From the cell containing the given text, extract its center point as (X, Y) coordinate. 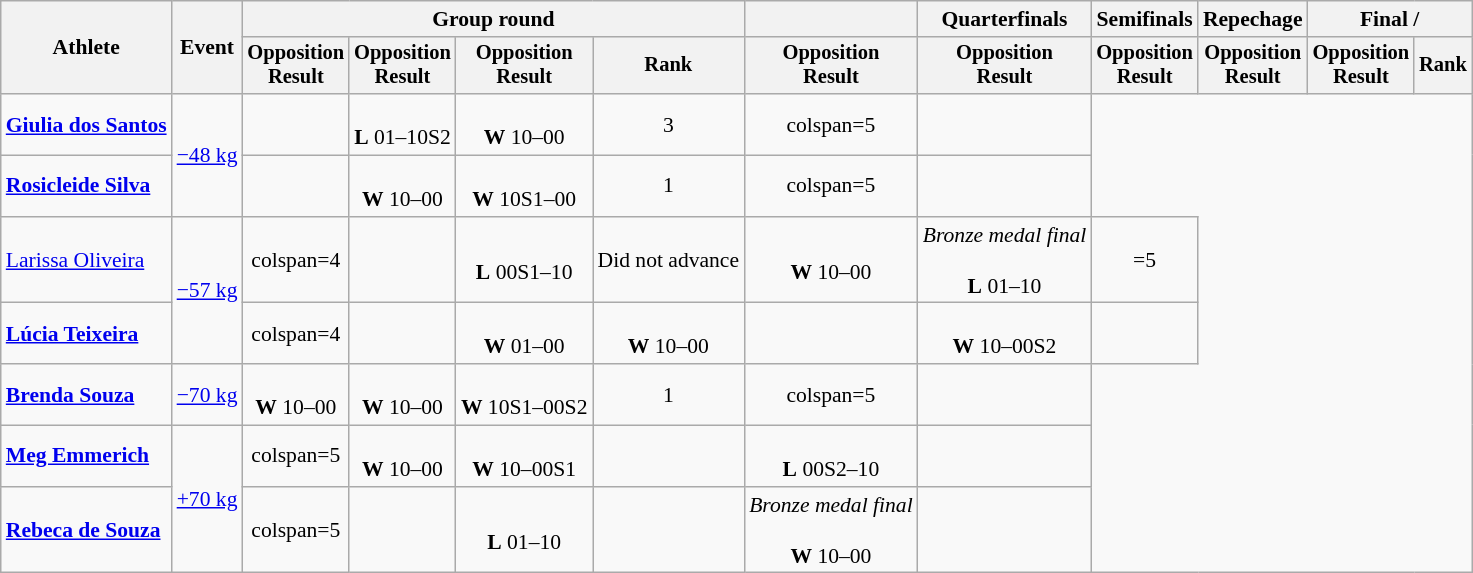
Bronze medal finalL 01–10 (1005, 260)
−48 kg (208, 155)
Rosicleide Silva (86, 186)
Lúcia Teixeira (86, 334)
W 10–00S2 (1005, 334)
−70 kg (208, 394)
Brenda Souza (86, 394)
Semifinals (1144, 19)
3 (668, 124)
W 10–00S1 (524, 456)
W 10S1–00S2 (524, 394)
W 10S1–00 (524, 186)
Giulia dos Santos (86, 124)
Larissa Oliveira (86, 260)
Meg Emmerich (86, 456)
−57 kg (208, 291)
Event (208, 48)
Did not advance (668, 260)
Athlete (86, 48)
Final / (1390, 19)
L 00S1–10 (524, 260)
Quarterfinals (1005, 19)
L 01–10S2 (402, 124)
W 01–00 (524, 334)
=5 (1144, 260)
Group round (494, 19)
Repechage (1253, 19)
L 00S2–10 (831, 456)
